Identify which cell holds the provided text, then report its (X, Y) central coordinate. 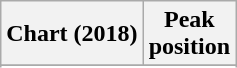
Peak position (189, 34)
Chart (2018) (72, 34)
